Identify which cell holds the provided text, then report its (X, Y) central coordinate. 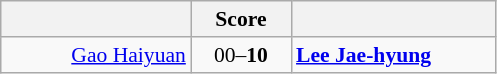
Score (241, 19)
00–10 (241, 55)
Gao Haiyuan (96, 55)
Lee Jae-hyung (394, 55)
